For the text-containing cell, return its midpoint in [X, Y] coordinate format. 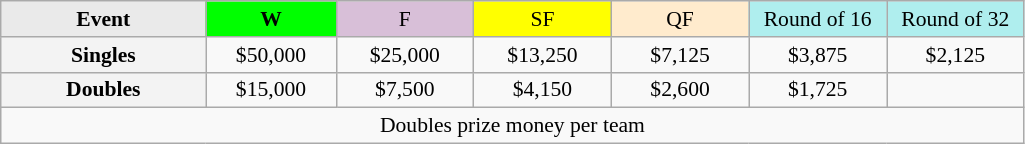
$7,125 [680, 55]
$7,500 [405, 90]
SF [543, 19]
Doubles [104, 90]
$2,600 [680, 90]
Event [104, 19]
$13,250 [543, 55]
Doubles prize money per team [512, 126]
$50,000 [271, 55]
$2,125 [955, 55]
$3,875 [818, 55]
W [271, 19]
F [405, 19]
$1,725 [818, 90]
$15,000 [271, 90]
$4,150 [543, 90]
Singles [104, 55]
Round of 32 [955, 19]
QF [680, 19]
Round of 16 [818, 19]
$25,000 [405, 55]
